Identify which cell holds the provided text, then report its [X, Y] central coordinate. 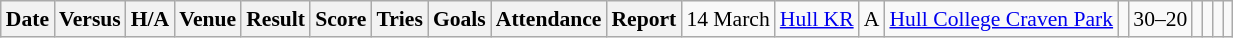
Score [340, 19]
Date [28, 19]
Venue [208, 19]
Report [644, 19]
14 March [728, 19]
Result [276, 19]
Attendance [549, 19]
30–20 [1160, 19]
A [872, 19]
Goals [460, 19]
Hull KR [817, 19]
Hull College Craven Park [1001, 19]
Versus [90, 19]
Tries [399, 19]
H/A [150, 19]
